Return (X, Y) of the center of cell containing provided text 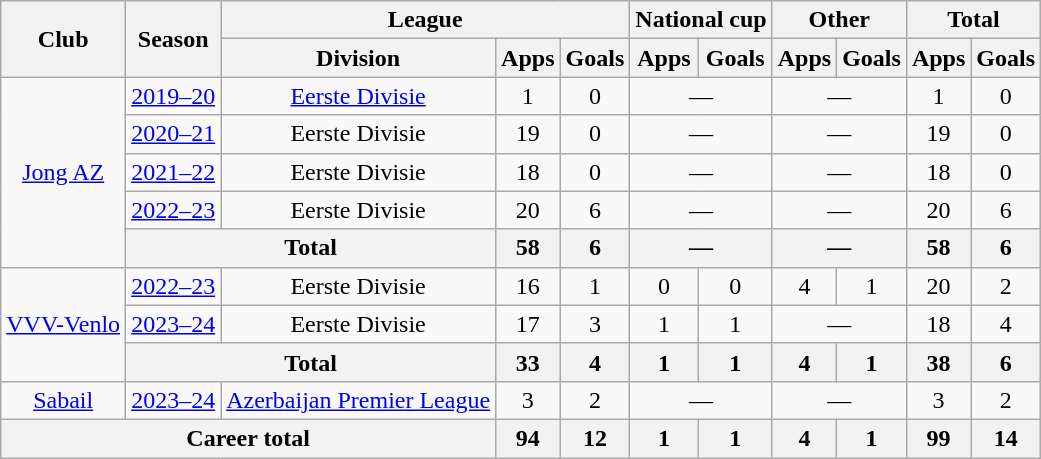
Sabail (64, 400)
33 (528, 362)
2021–22 (174, 172)
38 (938, 362)
Club (64, 39)
16 (528, 286)
VVV-Venlo (64, 324)
Other (839, 20)
League (426, 20)
Season (174, 39)
Jong AZ (64, 172)
2019–20 (174, 96)
National cup (701, 20)
94 (528, 438)
99 (938, 438)
Division (358, 58)
Azerbaijan Premier League (358, 400)
14 (1006, 438)
17 (528, 324)
2020–21 (174, 134)
12 (595, 438)
Career total (248, 438)
